Extract the (X, Y) coordinate from the center of the cell holding the provided text.  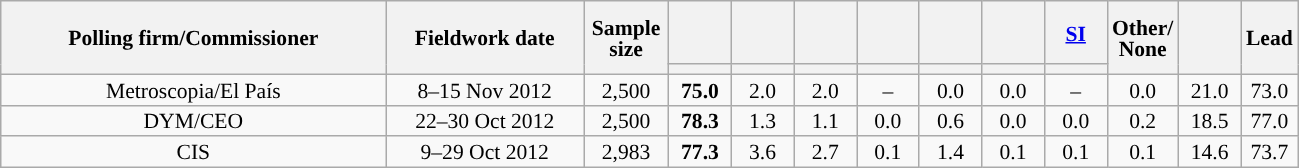
1.3 (762, 120)
1.4 (950, 152)
0.6 (950, 120)
9–29 Oct 2012 (485, 152)
22–30 Oct 2012 (485, 120)
DYM/CEO (194, 120)
75.0 (700, 90)
8–15 Nov 2012 (485, 90)
18.5 (1210, 120)
73.7 (1270, 152)
0.2 (1142, 120)
Polling firm/Commissioner (194, 38)
CIS (194, 152)
2,983 (626, 152)
78.3 (700, 120)
73.0 (1270, 90)
1.1 (826, 120)
77.0 (1270, 120)
Other/None (1142, 38)
SI (1076, 32)
2.7 (826, 152)
Metroscopia/El País (194, 90)
Fieldwork date (485, 38)
Sample size (626, 38)
Lead (1270, 38)
3.6 (762, 152)
21.0 (1210, 90)
77.3 (700, 152)
14.6 (1210, 152)
